From the cell containing the given text, extract its center point as [X, Y] coordinate. 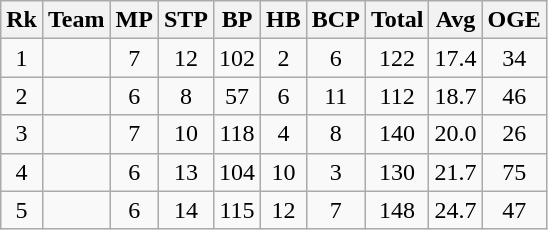
112 [397, 96]
102 [236, 58]
OGE [514, 20]
115 [236, 210]
57 [236, 96]
34 [514, 58]
BCP [336, 20]
140 [397, 134]
148 [397, 210]
13 [186, 172]
14 [186, 210]
Total [397, 20]
HB [284, 20]
20.0 [456, 134]
BP [236, 20]
17.4 [456, 58]
Rk [22, 20]
24.7 [456, 210]
118 [236, 134]
Team [76, 20]
MP [134, 20]
5 [22, 210]
1 [22, 58]
Avg [456, 20]
47 [514, 210]
130 [397, 172]
46 [514, 96]
75 [514, 172]
104 [236, 172]
18.7 [456, 96]
STP [186, 20]
11 [336, 96]
26 [514, 134]
21.7 [456, 172]
122 [397, 58]
